Provide the (X, Y) coordinate of the cell's center where the given text is located.  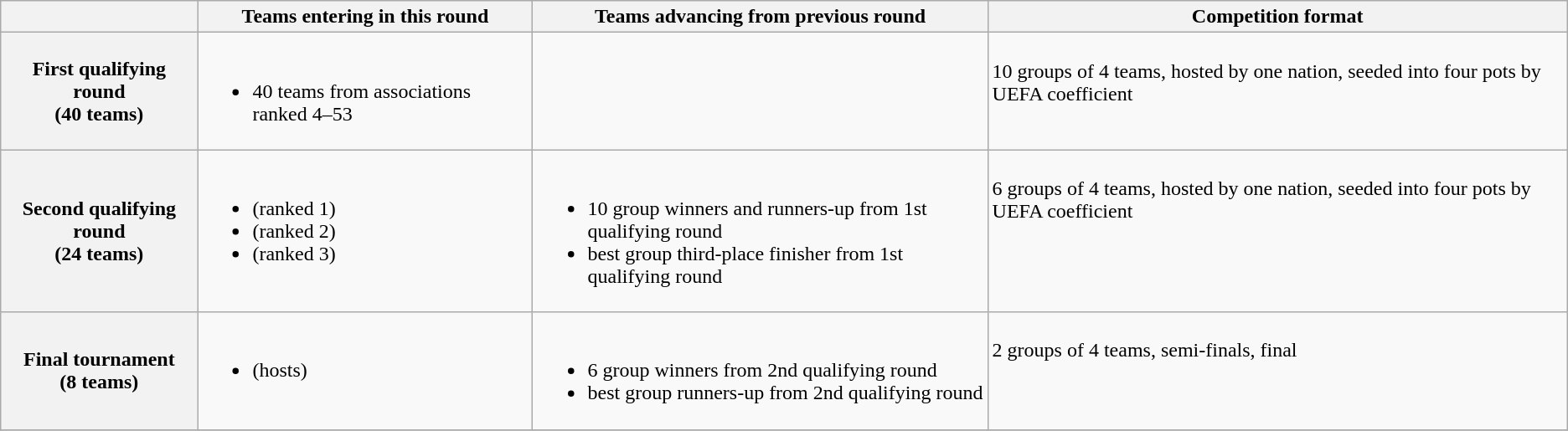
Teams advancing from previous round (761, 17)
(ranked 1) (ranked 2) (ranked 3) (365, 231)
10 group winners and runners-up from 1st qualifying roundbest group third-place finisher from 1st qualifying round (761, 231)
Final tournament (8 teams) (99, 371)
(hosts) (365, 371)
2 groups of 4 teams, semi-finals, final (1277, 371)
6 group winners from 2nd qualifying roundbest group runners-up from 2nd qualifying round (761, 371)
Teams entering in this round (365, 17)
Second qualifying round (24 teams) (99, 231)
40 teams from associations ranked 4–53 (365, 91)
10 groups of 4 teams, hosted by one nation, seeded into four pots by UEFA coefficient (1277, 91)
First qualifying round (40 teams) (99, 91)
Competition format (1277, 17)
6 groups of 4 teams, hosted by one nation, seeded into four pots by UEFA coefficient (1277, 231)
